Identify which cell holds the provided text, then report its (x, y) central coordinate. 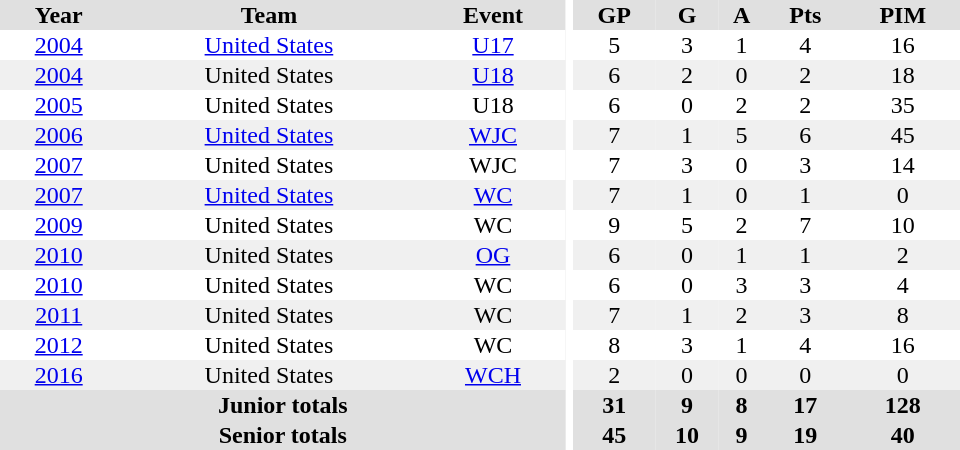
2011 (58, 315)
14 (903, 165)
GP (614, 15)
19 (806, 435)
A (742, 15)
31 (614, 405)
35 (903, 105)
2012 (58, 345)
G (687, 15)
2005 (58, 105)
U17 (492, 45)
2016 (58, 375)
17 (806, 405)
OG (492, 255)
Senior totals (283, 435)
40 (903, 435)
Year (58, 15)
128 (903, 405)
PIM (903, 15)
2006 (58, 135)
Event (492, 15)
18 (903, 75)
Junior totals (283, 405)
Pts (806, 15)
2009 (58, 225)
Team (268, 15)
WCH (492, 375)
